Identify which cell holds the provided text, then report its [x, y] central coordinate. 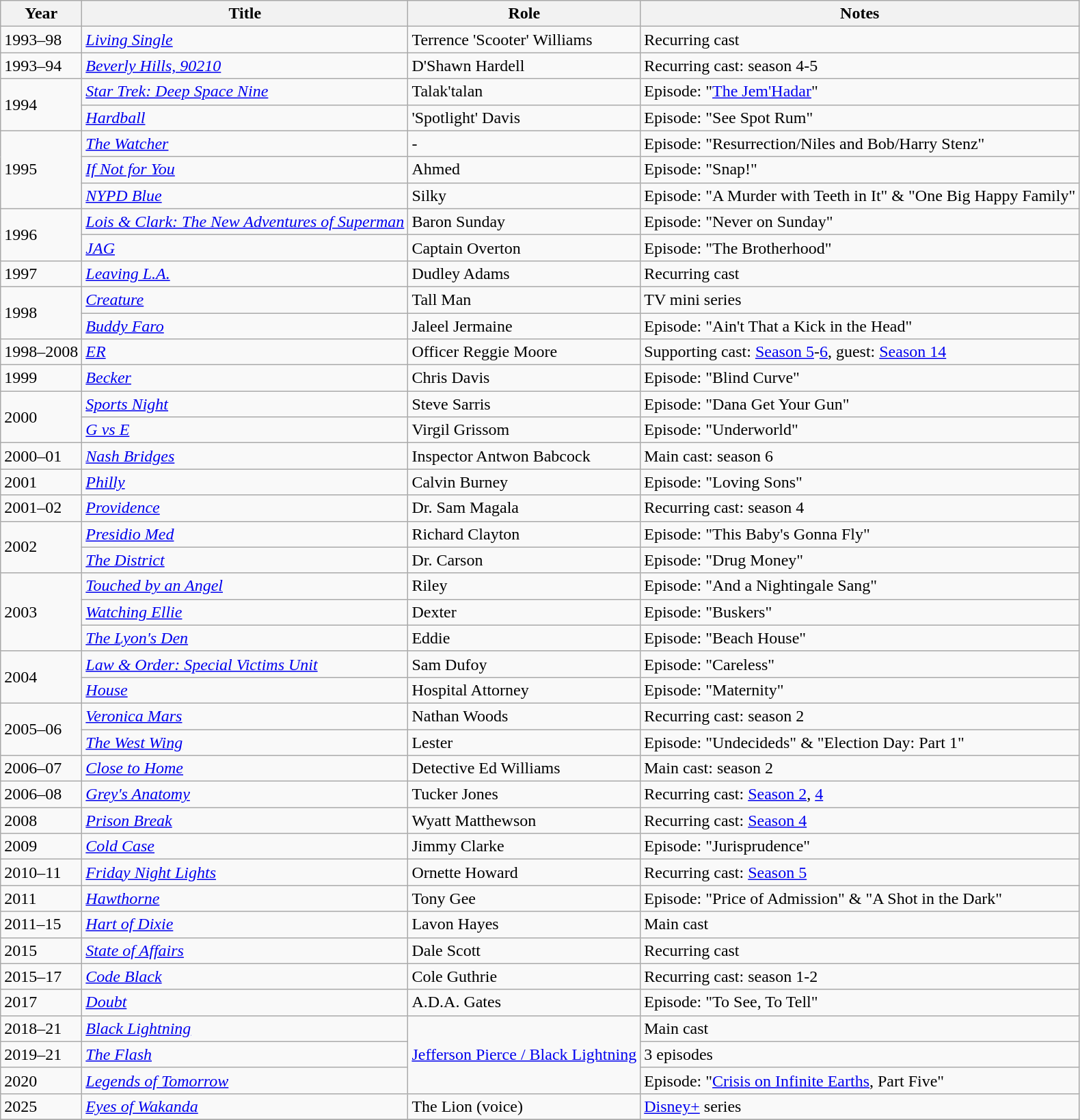
Hawthorne [245, 898]
1998 [41, 312]
If Not for You [245, 170]
Episode: "Drug Money" [860, 560]
Episode: "Snap!" [860, 170]
Episode: "Ain't That a Kick in the Head" [860, 326]
Officer Reggie Moore [524, 352]
2015–17 [41, 976]
1996 [41, 235]
2009 [41, 846]
Recurring cast: season 1-2 [860, 976]
Wyatt Matthewson [524, 821]
1993–94 [41, 66]
Recurring cast: season 4-5 [860, 66]
Doubt [245, 1002]
Friday Night Lights [245, 872]
The West Wing [245, 742]
Veronica Mars [245, 716]
Cold Case [245, 846]
2018–21 [41, 1028]
Dexter [524, 612]
Chris Davis [524, 378]
Episode: "Careless" [860, 664]
Tony Gee [524, 898]
JAG [245, 248]
Ahmed [524, 170]
Cole Guthrie [524, 976]
Legends of Tomorrow [245, 1080]
Lavon Hayes [524, 924]
Recurring cast: season 4 [860, 508]
Law & Order: Special Victims Unit [245, 664]
Episode: "The Brotherhood" [860, 248]
Disney+ series [860, 1106]
Watching Ellie [245, 612]
Hardball [245, 118]
Episode: "Loving Sons" [860, 482]
Leaving L.A. [245, 274]
2001 [41, 482]
Talak'talan [524, 92]
Presidio Med [245, 534]
1997 [41, 274]
1998–2008 [41, 352]
2000–01 [41, 456]
Recurring cast: Season 5 [860, 872]
Tall Man [524, 299]
Tucker Jones [524, 795]
House [245, 690]
Philly [245, 482]
2006–08 [41, 795]
Episode: "The Jem'Hadar" [860, 92]
2004 [41, 677]
Creature [245, 299]
Dudley Adams [524, 274]
Black Lightning [245, 1028]
1993–98 [41, 40]
2001–02 [41, 508]
Richard Clayton [524, 534]
The Lion (voice) [524, 1106]
Prison Break [245, 821]
Detective Ed Williams [524, 769]
Recurring cast: season 2 [860, 716]
2002 [41, 547]
Lester [524, 742]
The Flash [245, 1054]
Virgil Grissom [524, 430]
Nash Bridges [245, 456]
Beverly Hills, 90210 [245, 66]
1994 [41, 105]
2006–07 [41, 769]
Episode: "Never on Sunday" [860, 222]
Ornette Howard [524, 872]
Silky [524, 196]
Episode: "Underworld" [860, 430]
2003 [41, 612]
Eddie [524, 638]
Dr. Sam Magala [524, 508]
2019–21 [41, 1054]
Episode: "Buskers" [860, 612]
Episode: "Resurrection/Niles and Bob/Harry Stenz" [860, 144]
Recurring cast: Season 4 [860, 821]
Close to Home [245, 769]
Recurring cast: Season 2, 4 [860, 795]
Hospital Attorney [524, 690]
2011–15 [41, 924]
NYPD Blue [245, 196]
Episode: "Dana Get Your Gun" [860, 404]
1999 [41, 378]
Supporting cast: Season 5-6, guest: Season 14 [860, 352]
Inspector Antwon Babcock [524, 456]
Role [524, 14]
Dr. Carson [524, 560]
Episode: "Beach House" [860, 638]
Lois & Clark: The New Adventures of Superman [245, 222]
Steve Sarris [524, 404]
- [524, 144]
3 episodes [860, 1054]
Episode: "See Spot Rum" [860, 118]
Jefferson Pierce / Black Lightning [524, 1054]
Baron Sunday [524, 222]
Episode: "Crisis on Infinite Earths, Part Five" [860, 1080]
Star Trek: Deep Space Nine [245, 92]
The District [245, 560]
TV mini series [860, 299]
The Lyon's Den [245, 638]
Sports Night [245, 404]
2010–11 [41, 872]
2025 [41, 1106]
Main cast: season 6 [860, 456]
Title [245, 14]
Episode: "To See, To Tell" [860, 1002]
2017 [41, 1002]
Code Black [245, 976]
Buddy Faro [245, 326]
Episode: "And a Nightingale Sang" [860, 586]
Riley [524, 586]
'Spotlight' Davis [524, 118]
Episode: "Jurisprudence" [860, 846]
Episode: "Blind Curve" [860, 378]
2011 [41, 898]
Dale Scott [524, 950]
Touched by an Angel [245, 586]
Hart of Dixie [245, 924]
Becker [245, 378]
Calvin Burney [524, 482]
D'Shawn Hardell [524, 66]
Grey's Anatomy [245, 795]
Episode: "Maternity" [860, 690]
Providence [245, 508]
2008 [41, 821]
ER [245, 352]
G vs E [245, 430]
Main cast: season 2 [860, 769]
A.D.A. Gates [524, 1002]
Episode: "Undecideds" & "Election Day: Part 1" [860, 742]
Episode: "This Baby's Gonna Fly" [860, 534]
Nathan Woods [524, 716]
Episode: "A Murder with Teeth in It" & "One Big Happy Family" [860, 196]
2015 [41, 950]
Terrence 'Scooter' Williams [524, 40]
Jimmy Clarke [524, 846]
Living Single [245, 40]
Jaleel Jermaine [524, 326]
Eyes of Wakanda [245, 1106]
1995 [41, 170]
2020 [41, 1080]
Sam Dufoy [524, 664]
2000 [41, 417]
2005–06 [41, 729]
Episode: "Price of Admission" & "A Shot in the Dark" [860, 898]
The Watcher [245, 144]
State of Affairs [245, 950]
Captain Overton [524, 248]
Notes [860, 14]
Year [41, 14]
